Pinpoint the cell where the given text exists, returning its [x, y] midpoint coordinate. 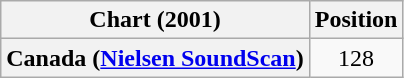
Canada (Nielsen SoundScan) [155, 58]
Chart (2001) [155, 20]
128 [356, 58]
Position [356, 20]
